Pinpoint the cell where the given text exists, returning its (X, Y) midpoint coordinate. 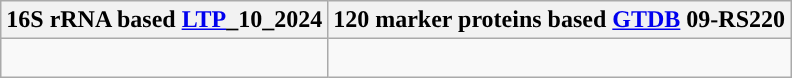
120 marker proteins based GTDB 09-RS220 (560, 20)
16S rRNA based LTP_10_2024 (164, 20)
